Detect which cell encompasses the target text, then output its [X, Y] center coordinate. 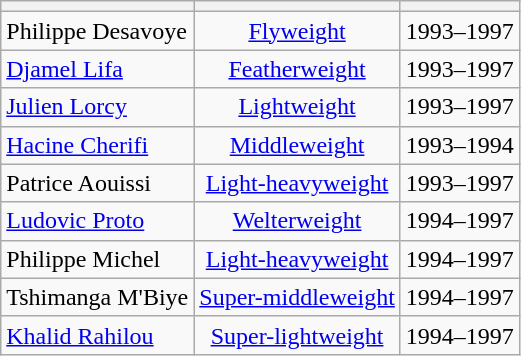
Julien Lorcy [98, 107]
1993–1994 [460, 145]
Middleweight [298, 145]
Ludovic Proto [98, 221]
Patrice Aouissi [98, 183]
Super-middleweight [298, 297]
Tshimanga M'Biye [98, 297]
Flyweight [298, 31]
Super-lightweight [298, 335]
Philippe Desavoye [98, 31]
Hacine Cherifi [98, 145]
Djamel Lifa [98, 69]
Featherweight [298, 69]
Welterweight [298, 221]
Lightweight [298, 107]
Khalid Rahilou [98, 335]
Philippe Michel [98, 259]
